Return the [X, Y] coordinate for the center point of the cell that contains the specified text.  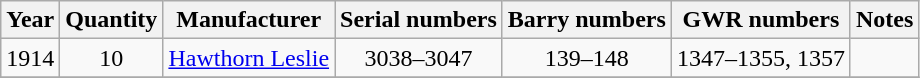
Barry numbers [586, 20]
10 [112, 58]
GWR numbers [760, 20]
1347–1355, 1357 [760, 58]
Manufacturer [249, 20]
3038–3047 [419, 58]
Serial numbers [419, 20]
Notes [884, 20]
Year [30, 20]
Quantity [112, 20]
139–148 [586, 58]
Hawthorn Leslie [249, 58]
1914 [30, 58]
